Identify which cell holds the provided text, then report its (x, y) central coordinate. 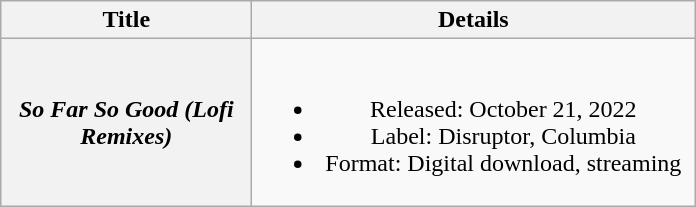
Title (126, 20)
Details (474, 20)
So Far So Good (Lofi Remixes) (126, 122)
Released: October 21, 2022Label: Disruptor, ColumbiaFormat: Digital download, streaming (474, 122)
